Locate the cell with the specified text and output its [X, Y] center coordinate. 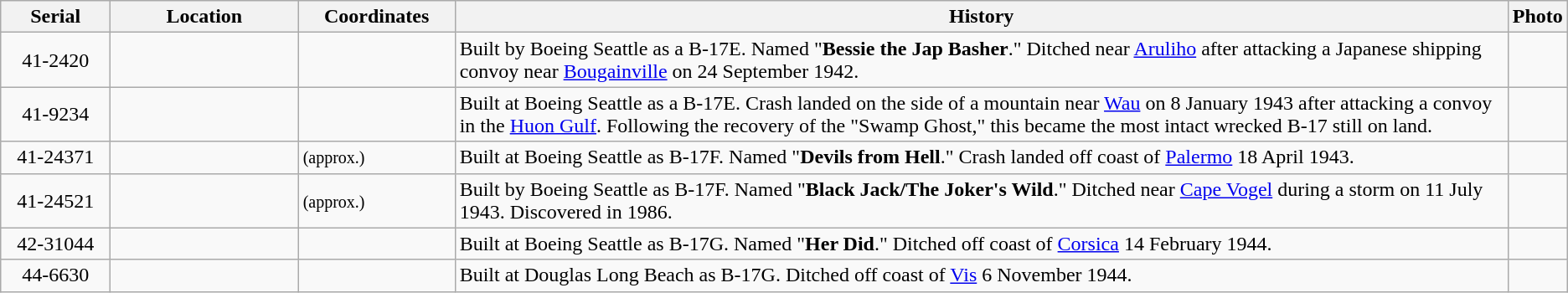
Location [204, 17]
41-2420 [55, 60]
Coordinates [377, 17]
41-24521 [55, 201]
Built at Douglas Long Beach as B-17G. Ditched off coast of Vis 6 November 1944. [982, 275]
42-31044 [55, 244]
Serial [55, 17]
Built at Boeing Seattle as B-17G. Named "Her Did." Ditched off coast of Corsica 14 February 1944. [982, 244]
Built at Boeing Seattle as B-17F. Named "Devils from Hell." Crash landed off coast of Palermo 18 April 1943. [982, 157]
41-24371 [55, 157]
Photo [1538, 17]
44-6630 [55, 275]
Built by Boeing Seattle as B-17F. Named "Black Jack/The Joker's Wild." Ditched near Cape Vogel during a storm on 11 July 1943. Discovered in 1986. [982, 201]
41-9234 [55, 114]
History [982, 17]
